Extract the (X, Y) coordinate from the center of the cell holding the provided text.  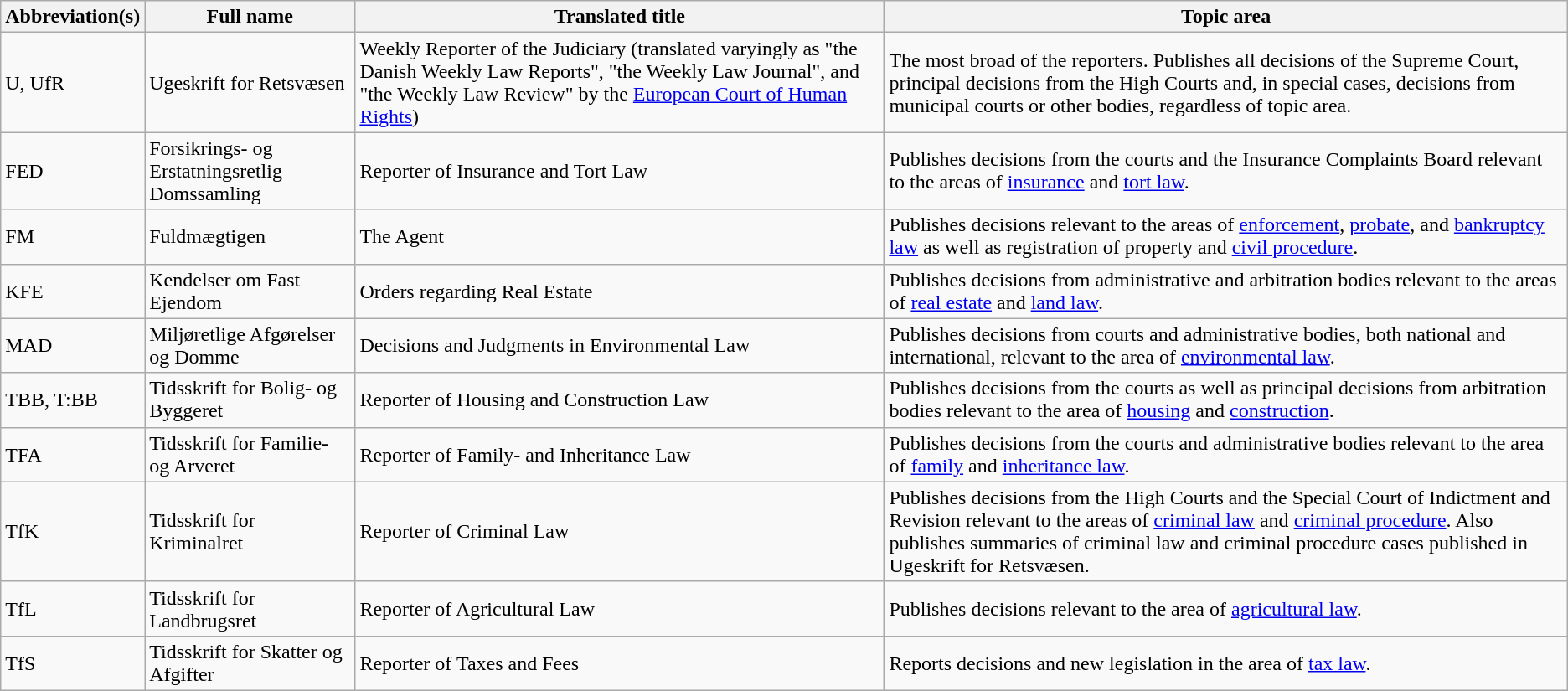
Publishes decisions relevant to the area of agricultural law. (1226, 608)
The Agent (620, 236)
Reporter of Family- and Inheritance Law (620, 454)
Reports decisions and new legislation in the area of tax law. (1226, 663)
Reporter of Housing and Construction Law (620, 400)
Orders regarding Real Estate (620, 291)
Reporter of Agricultural Law (620, 608)
TfL (73, 608)
Kendelser om Fast Ejendom (250, 291)
TFA (73, 454)
Tidsskrift for Skatter og Afgifter (250, 663)
Reporter of Criminal Law (620, 531)
Tidsskrift for Landbrugsret (250, 608)
Fuldmægtigen (250, 236)
TfS (73, 663)
Publishes decisions from the courts as well as principal decisions from arbitration bodies relevant to the area of housing and construction. (1226, 400)
Publishes decisions from administrative and arbitration bodies relevant to the areas of real estate and land law. (1226, 291)
TBB, T:BB (73, 400)
Tidsskrift for Kriminalret (250, 531)
Publishes decisions from the courts and the Insurance Complaints Board relevant to the areas of insurance and tort law. (1226, 171)
Publishes decisions relevant to the areas of enforcement, probate, and bankruptcy law as well as registration of property and civil procedure. (1226, 236)
Topic area (1226, 17)
Decisions and Judgments in Environmental Law (620, 345)
Reporter of Taxes and Fees (620, 663)
TfK (73, 531)
Tidsskrift for Bolig- og Byggeret (250, 400)
Ugeskrift for Retsvæsen (250, 82)
Publishes decisions from the courts and administrative bodies relevant to the area of family and inheritance law. (1226, 454)
Tidsskrift for Familie- og Arveret (250, 454)
Full name (250, 17)
Translated title (620, 17)
FED (73, 171)
Publishes decisions from courts and administrative bodies, both national and international, relevant to the area of environmental law. (1226, 345)
Reporter of Insurance and Tort Law (620, 171)
Miljøretlige Afgørelser og Domme (250, 345)
FM (73, 236)
Abbreviation(s) (73, 17)
KFE (73, 291)
U, UfR (73, 82)
MAD (73, 345)
Forsikrings- og Erstatningsretlig Domssamling (250, 171)
